Search for the cell housing the specified text and yield its (X, Y) center coordinate. 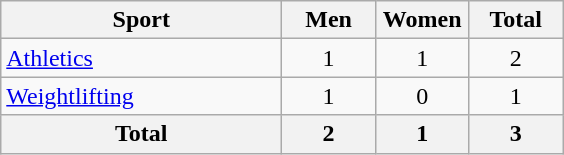
Athletics (142, 58)
Women (422, 20)
Men (329, 20)
Sport (142, 20)
0 (422, 96)
3 (516, 134)
Weightlifting (142, 96)
